Detect which cell encompasses the target text, then output its [x, y] center coordinate. 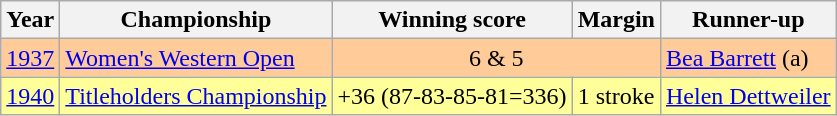
Year [30, 20]
1 stroke [616, 96]
+36 (87-83-85-81=336) [452, 96]
Margin [616, 20]
6 & 5 [496, 58]
Helen Dettweiler [748, 96]
Winning score [452, 20]
Championship [196, 20]
1937 [30, 58]
Runner-up [748, 20]
Women's Western Open [196, 58]
Bea Barrett (a) [748, 58]
1940 [30, 96]
Titleholders Championship [196, 96]
